Find where the given text appears and provide that cell's center as [x, y] coordinate. 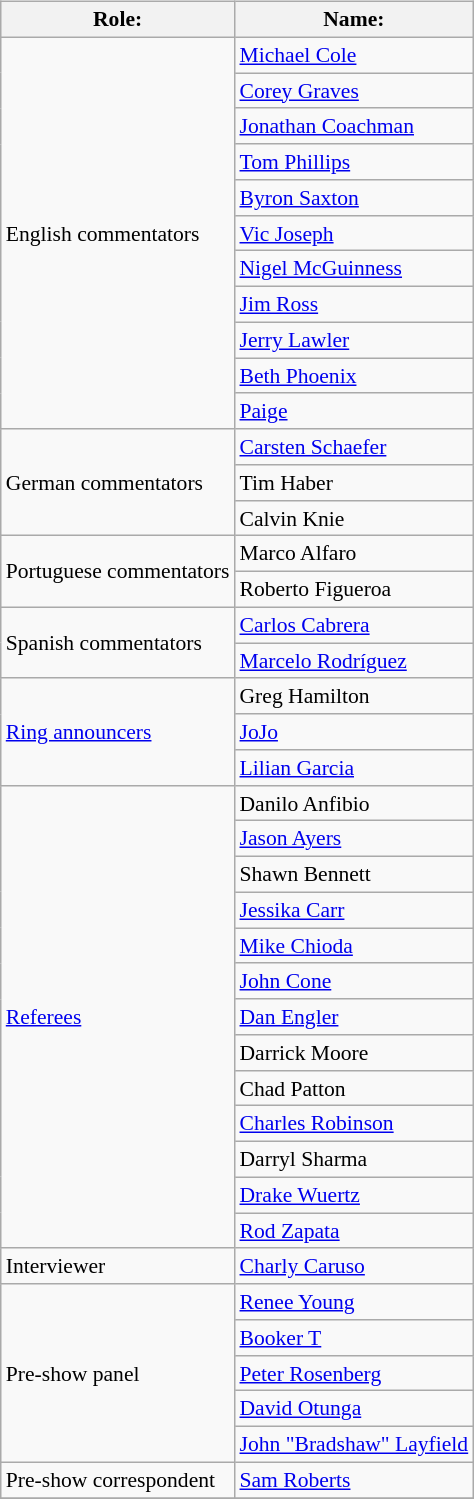
Danilo Anfibio [354, 803]
Marco Alfaro [354, 554]
Rod Zapata [354, 1231]
David Otunga [354, 1409]
Beth Phoenix [354, 376]
Darrick Moore [354, 1053]
Carlos Cabrera [354, 625]
Booker T [354, 1338]
Referees [118, 1016]
Ring announcers [118, 732]
Nigel McGuinness [354, 269]
Carsten Schaefer [354, 447]
Sam Roberts [354, 1480]
Interviewer [118, 1266]
Jim Ross [354, 305]
Name: [354, 20]
Charles Robinson [354, 1124]
Shawn Bennett [354, 875]
Peter Rosenberg [354, 1373]
Tom Phillips [354, 162]
Paige [354, 411]
Portuguese commentators [118, 572]
German commentators [118, 482]
JoJo [354, 732]
John Cone [354, 981]
Pre-show correspondent [118, 1480]
Charly Caruso [354, 1266]
Dan Engler [354, 1017]
Darryl Sharma [354, 1160]
Chad Patton [354, 1088]
Renee Young [354, 1302]
Drake Wuertz [354, 1195]
Mike Chioda [354, 946]
Byron Saxton [354, 198]
Role: [118, 20]
Corey Graves [354, 91]
Jerry Lawler [354, 340]
John "Bradshaw" Layfield [354, 1445]
Jonathan Coachman [354, 126]
Marcelo Rodríguez [354, 661]
Spanish commentators [118, 642]
Roberto Figueroa [354, 590]
Vic Joseph [354, 233]
Lilian Garcia [354, 768]
Calvin Knie [354, 518]
Pre-show panel [118, 1373]
Jessika Carr [354, 910]
Jason Ayers [354, 839]
Michael Cole [354, 55]
English commentators [118, 233]
Tim Haber [354, 483]
Greg Hamilton [354, 696]
